Return (X, Y) of the center of cell containing provided text 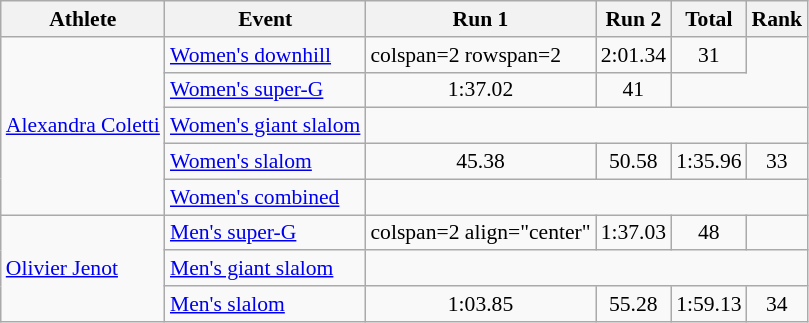
50.58 (634, 162)
55.28 (634, 304)
Women's slalom (266, 162)
1:03.85 (480, 304)
colspan=2 rowspan=2 (480, 55)
colspan=2 align="center" (480, 233)
Olivier Jenot (83, 268)
Women's downhill (266, 55)
45.38 (480, 162)
Men's slalom (266, 304)
Men's super-G (266, 233)
31 (708, 55)
Run 1 (480, 19)
Alexandra Coletti (83, 126)
1:35.96 (708, 162)
48 (708, 233)
1:37.02 (480, 90)
41 (634, 90)
Women's giant slalom (266, 126)
Rank (778, 19)
1:59.13 (708, 304)
Total (708, 19)
Run 2 (634, 19)
Men's giant slalom (266, 269)
1:37.03 (634, 233)
2:01.34 (634, 55)
33 (778, 162)
Women's super-G (266, 90)
Women's combined (266, 197)
Event (266, 19)
Athlete (83, 19)
34 (778, 304)
